Provide the [X, Y] coordinate of the cell's center where the given text is located.  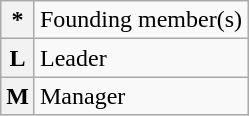
* [18, 20]
M [18, 96]
Leader [140, 58]
Manager [140, 96]
Founding member(s) [140, 20]
L [18, 58]
